Scan for the cell matching the given text and deliver its [x, y] coordinate at center. 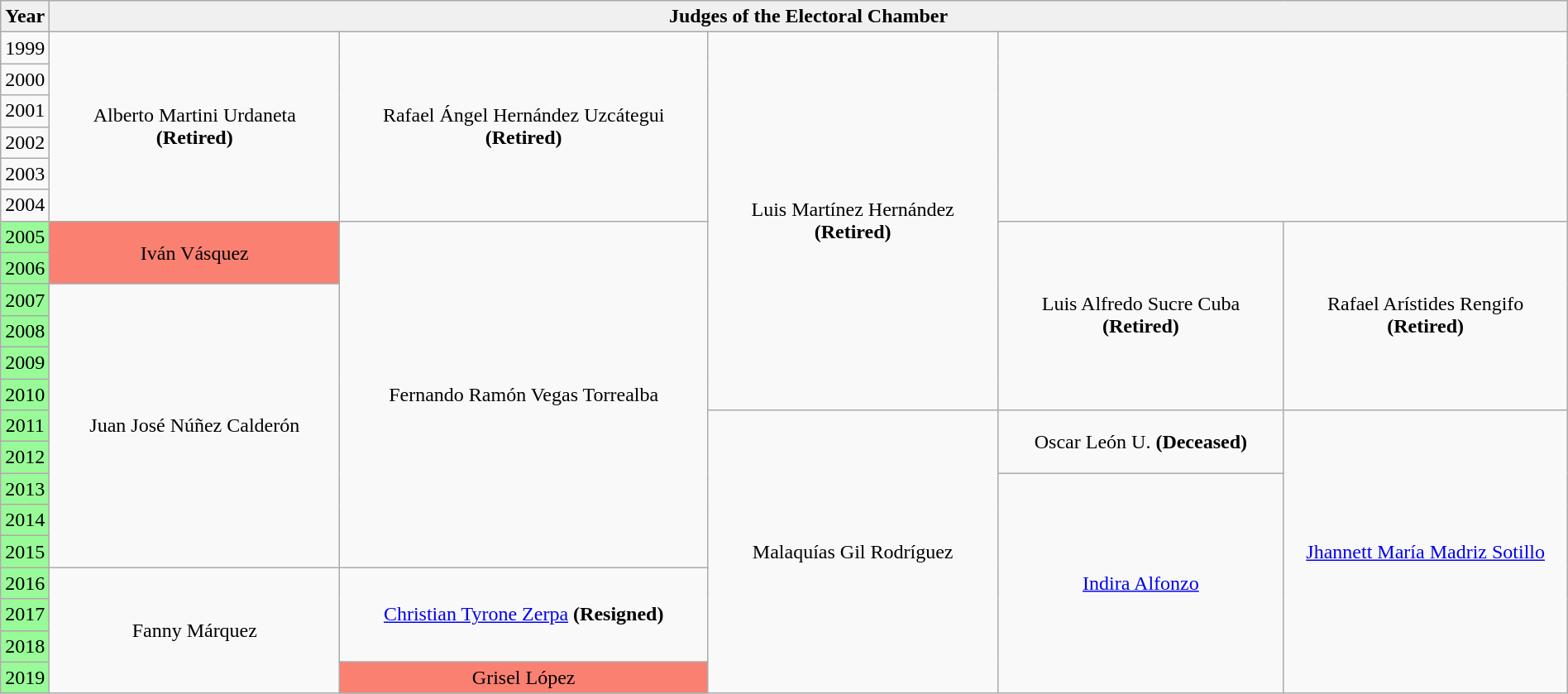
Iván Vásquez [195, 252]
Rafael Arístides Rengifo (Retired) [1426, 315]
Juan José Núñez Calderón [195, 425]
Fernando Ramón Vegas Torrealba [524, 394]
2003 [25, 174]
2008 [25, 331]
Rafael Ángel Hernández Uzcátegui (Retired) [524, 127]
Luis Martínez Hernández (Retired) [853, 222]
Alberto Martini Urdaneta (Retired) [195, 127]
Year [25, 17]
Jhannett María Madriz Sotillo [1426, 553]
2012 [25, 457]
2016 [25, 583]
2015 [25, 552]
2013 [25, 489]
2009 [25, 362]
2006 [25, 268]
2018 [25, 646]
Malaquías Gil Rodríguez [853, 553]
2019 [25, 677]
2005 [25, 237]
2011 [25, 426]
Indira Alfonzo [1141, 583]
Christian Tyrone Zerpa (Resigned) [524, 615]
2002 [25, 142]
1999 [25, 48]
Judges of the Electoral Chamber [809, 17]
Oscar León U. (Deceased) [1141, 442]
2010 [25, 395]
2017 [25, 615]
2001 [25, 111]
Grisel López [524, 677]
2000 [25, 79]
2007 [25, 299]
2004 [25, 205]
2014 [25, 520]
Fanny Márquez [195, 630]
Luis Alfredo Sucre Cuba (Retired) [1141, 315]
